Locate the cell with the specified text and output its [X, Y] center coordinate. 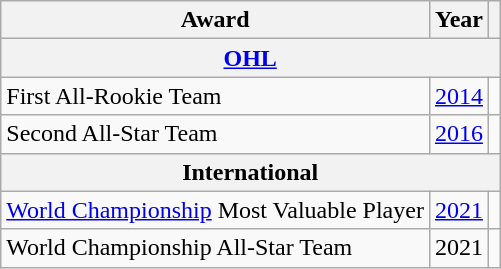
International [250, 172]
World Championship Most Valuable Player [216, 210]
Award [216, 20]
World Championship All-Star Team [216, 248]
2016 [458, 134]
2014 [458, 96]
Second All-Star Team [216, 134]
Year [458, 20]
OHL [250, 58]
First All-Rookie Team [216, 96]
